Extract the [X, Y] coordinate from the center of the cell holding the provided text.  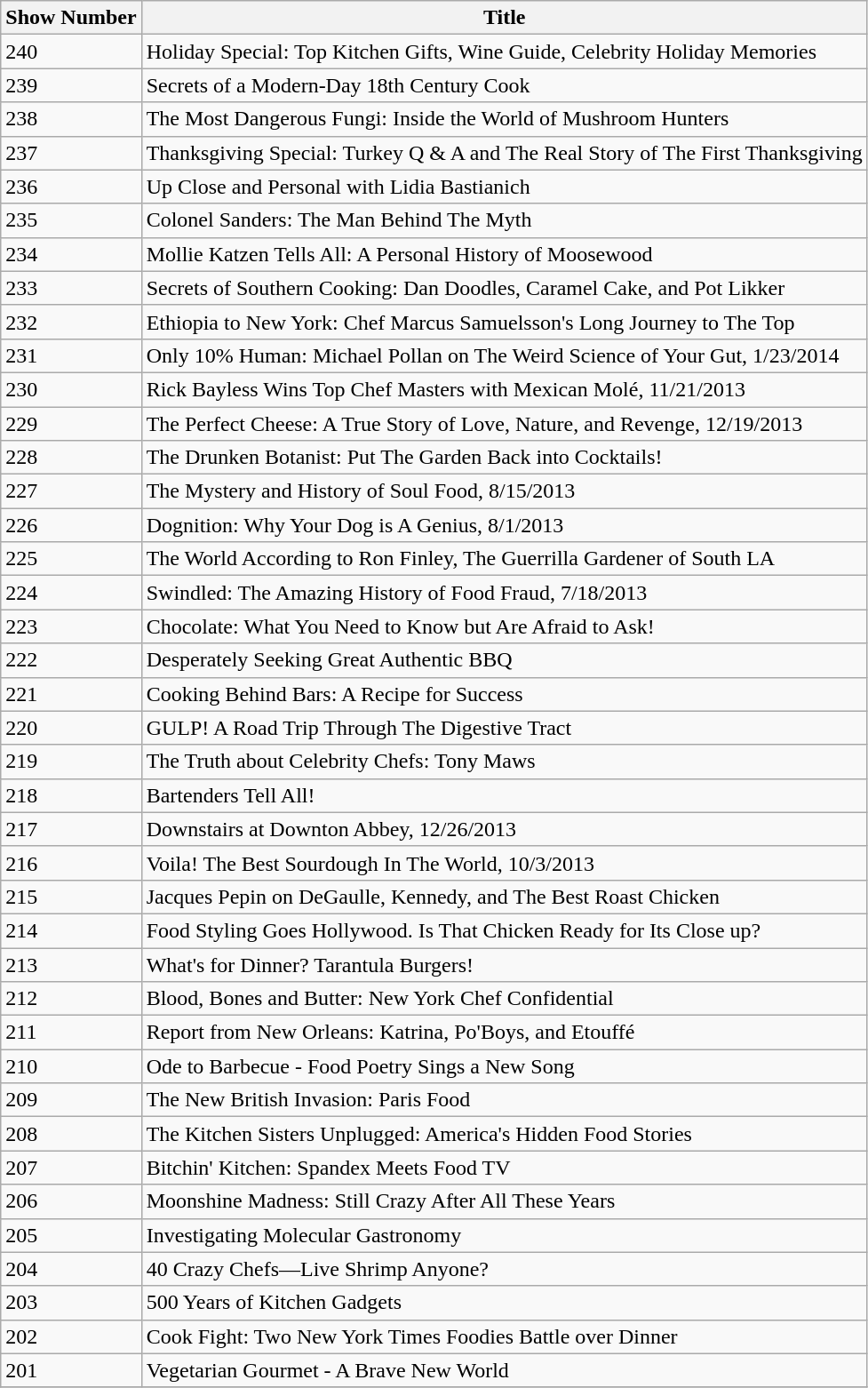
Up Close and Personal with Lidia Bastianich [505, 187]
212 [71, 999]
224 [71, 593]
Show Number [71, 18]
Bartenders Tell All! [505, 795]
213 [71, 964]
Desperately Seeking Great Authentic BBQ [505, 660]
The New British Invasion: Paris Food [505, 1100]
201 [71, 1370]
223 [71, 626]
GULP! A Road Trip Through The Digestive Tract [505, 728]
Downstairs at Downton Abbey, 12/26/2013 [505, 829]
Ethiopia to New York: Chef Marcus Samuelsson's Long Journey to The Top [505, 322]
Only 10% Human: Michael Pollan on The Weird Science of Your Gut, 1/23/2014 [505, 355]
Jacques Pepin on DeGaulle, Kennedy, and The Best Roast Chicken [505, 897]
239 [71, 85]
The World According to Ron Finley, The Guerrilla Gardener of South LA [505, 559]
230 [71, 389]
40 Crazy Chefs—Live Shrimp Anyone? [505, 1269]
235 [71, 220]
Ode to Barbecue - Food Poetry Sings a New Song [505, 1066]
Blood, Bones and Butter: New York Chef Confidential [505, 999]
240 [71, 52]
Voila! The Best Sourdough In The World, 10/3/2013 [505, 863]
203 [71, 1303]
The Perfect Cheese: A True Story of Love, Nature, and Revenge, 12/19/2013 [505, 424]
207 [71, 1168]
209 [71, 1100]
228 [71, 458]
204 [71, 1269]
The Most Dangerous Fungi: Inside the World of Mushroom Hunters [505, 119]
231 [71, 355]
233 [71, 288]
214 [71, 930]
The Kitchen Sisters Unplugged: America's Hidden Food Stories [505, 1134]
Holiday Special: Top Kitchen Gifts, Wine Guide, Celebrity Holiday Memories [505, 52]
Dognition: Why Your Dog is A Genius, 8/1/2013 [505, 525]
Food Styling Goes Hollywood. Is That Chicken Ready for Its Close up? [505, 930]
The Mystery and History of Soul Food, 8/15/2013 [505, 491]
Colonel Sanders: The Man Behind The Myth [505, 220]
206 [71, 1201]
225 [71, 559]
Cooking Behind Bars: A Recipe for Success [505, 694]
What's for Dinner? Tarantula Burgers! [505, 964]
Chocolate: What You Need to Know but Are Afraid to Ask! [505, 626]
Vegetarian Gourmet - A Brave New World [505, 1370]
232 [71, 322]
Report from New Orleans: Katrina, Po'Boys, and Etouffé [505, 1033]
The Truth about Celebrity Chefs: Tony Maws [505, 762]
Moonshine Madness: Still Crazy After All These Years [505, 1201]
238 [71, 119]
Mollie Katzen Tells All: A Personal History of Moosewood [505, 254]
218 [71, 795]
500 Years of Kitchen Gadgets [505, 1303]
Bitchin' Kitchen: Spandex Meets Food TV [505, 1168]
202 [71, 1336]
234 [71, 254]
Investigating Molecular Gastronomy [505, 1235]
215 [71, 897]
Cook Fight: Two New York Times Foodies Battle over Dinner [505, 1336]
Secrets of Southern Cooking: Dan Doodles, Caramel Cake, and Pot Likker [505, 288]
237 [71, 153]
208 [71, 1134]
229 [71, 424]
236 [71, 187]
221 [71, 694]
Swindled: The Amazing History of Food Fraud, 7/18/2013 [505, 593]
205 [71, 1235]
216 [71, 863]
226 [71, 525]
Title [505, 18]
Secrets of a Modern-Day 18th Century Cook [505, 85]
219 [71, 762]
Thanksgiving Special: Turkey Q & A and The Real Story of The First Thanksgiving [505, 153]
Rick Bayless Wins Top Chef Masters with Mexican Molé, 11/21/2013 [505, 389]
220 [71, 728]
217 [71, 829]
211 [71, 1033]
210 [71, 1066]
The Drunken Botanist: Put The Garden Back into Cocktails! [505, 458]
222 [71, 660]
227 [71, 491]
